Pinpoint the cell where the given text exists, returning its [X, Y] midpoint coordinate. 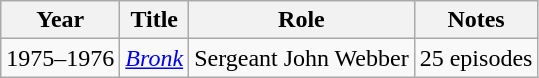
Title [154, 20]
1975–1976 [60, 58]
25 episodes [476, 58]
Sergeant John Webber [302, 58]
Role [302, 20]
Year [60, 20]
Notes [476, 20]
Bronk [154, 58]
